Search for the cell housing the specified text and yield its [X, Y] center coordinate. 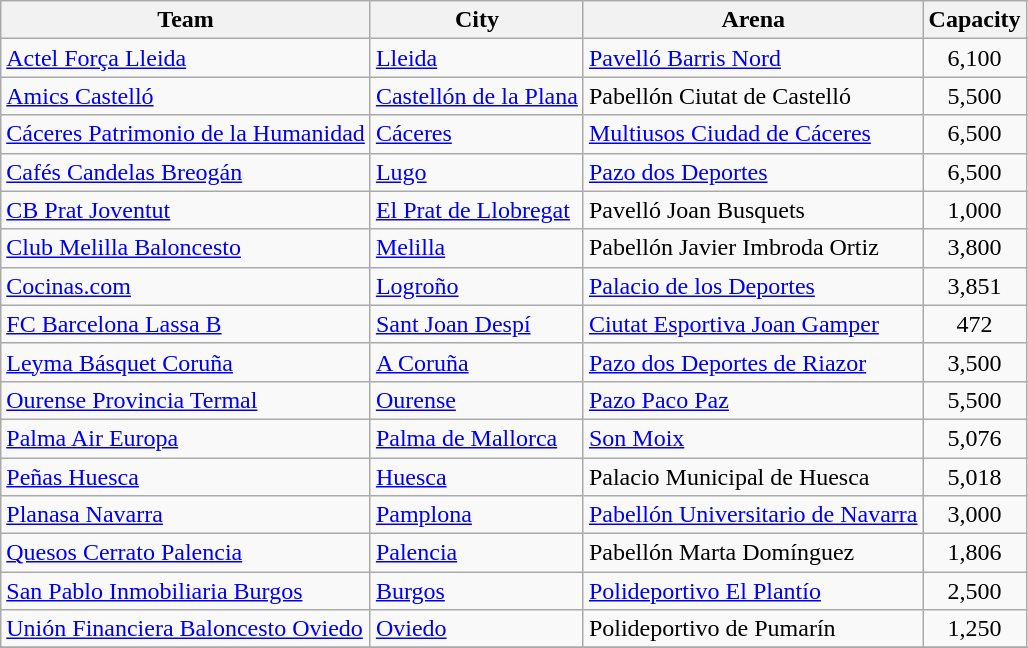
Castellón de la Plana [476, 96]
Lugo [476, 172]
Capacity [974, 20]
Lleida [476, 58]
Palma Air Europa [186, 438]
Melilla [476, 248]
Huesca [476, 477]
2,500 [974, 591]
3,000 [974, 515]
Pabellón Marta Domínguez [753, 553]
Peñas Huesca [186, 477]
3,800 [974, 248]
Son Moix [753, 438]
Palacio de los Deportes [753, 286]
Ourense [476, 400]
Palma de Mallorca [476, 438]
Ourense Provincia Termal [186, 400]
472 [974, 324]
Multiusos Ciudad de Cáceres [753, 134]
Sant Joan Despí [476, 324]
Cáceres [476, 134]
Polideportivo de Pumarín [753, 629]
Leyma Básquet Coruña [186, 362]
3,851 [974, 286]
Amics Castelló [186, 96]
5,076 [974, 438]
CB Prat Joventut [186, 210]
Quesos Cerrato Palencia [186, 553]
Pazo dos Deportes [753, 172]
Ciutat Esportiva Joan Gamper [753, 324]
Actel Força Lleida [186, 58]
Polideportivo El Plantío [753, 591]
Team [186, 20]
1,250 [974, 629]
Pabellón Javier Imbroda Ortiz [753, 248]
Pazo dos Deportes de Riazor [753, 362]
Palencia [476, 553]
A Coruña [476, 362]
Pazo Paco Paz [753, 400]
Cocinas.com [186, 286]
Cafés Candelas Breogán [186, 172]
6,100 [974, 58]
Arena [753, 20]
Burgos [476, 591]
Pamplona [476, 515]
Oviedo [476, 629]
Logroño [476, 286]
Pavelló Barris Nord [753, 58]
El Prat de Llobregat [476, 210]
Planasa Navarra [186, 515]
3,500 [974, 362]
Unión Financiera Baloncesto Oviedo [186, 629]
City [476, 20]
FC Barcelona Lassa B [186, 324]
1,000 [974, 210]
Pabellón Universitario de Navarra [753, 515]
Palacio Municipal de Huesca [753, 477]
1,806 [974, 553]
Club Melilla Baloncesto [186, 248]
Cáceres Patrimonio de la Humanidad [186, 134]
Pabellón Ciutat de Castelló [753, 96]
5,018 [974, 477]
San Pablo Inmobiliaria Burgos [186, 591]
Pavelló Joan Busquets [753, 210]
